Pinpoint the cell where the given text exists, returning its [x, y] midpoint coordinate. 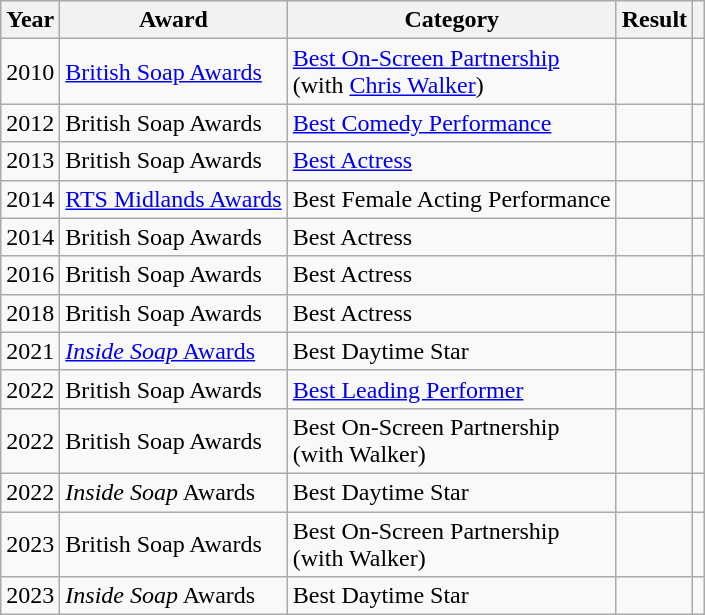
2021 [30, 351]
Award [174, 20]
Best Comedy Performance [452, 123]
Year [30, 20]
RTS Midlands Awards [174, 199]
2018 [30, 313]
Result [654, 20]
2012 [30, 123]
Category [452, 20]
Best Leading Performer [452, 389]
Best Female Acting Performance [452, 199]
2016 [30, 275]
Best On-Screen Partnership (with Chris Walker) [452, 72]
2010 [30, 72]
2013 [30, 161]
